Provide the (x, y) coordinate of the cell's center where the given text is located.  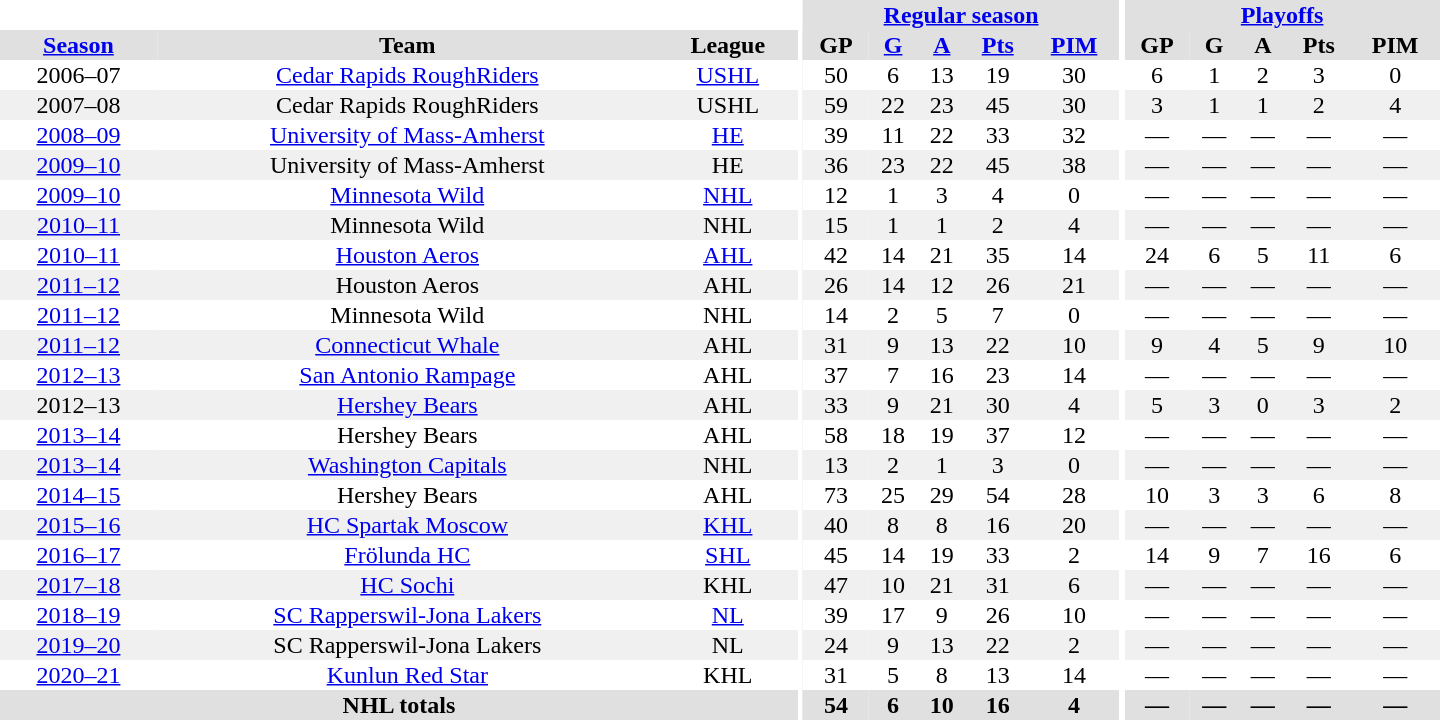
Washington Capitals (408, 465)
2006–07 (78, 75)
59 (836, 105)
25 (894, 495)
Frölunda HC (408, 555)
Playoffs (1282, 15)
HC Sochi (408, 585)
58 (836, 435)
Team (408, 45)
36 (836, 165)
Regular season (961, 15)
Season (78, 45)
18 (894, 435)
42 (836, 255)
NHL totals (399, 705)
28 (1074, 495)
73 (836, 495)
SHL (728, 555)
38 (1074, 165)
15 (836, 225)
Kunlun Red Star (408, 675)
32 (1074, 135)
San Antonio Rampage (408, 375)
2016–17 (78, 555)
2007–08 (78, 105)
2020–21 (78, 675)
29 (942, 495)
2018–19 (78, 615)
35 (998, 255)
Connecticut Whale (408, 345)
50 (836, 75)
2008–09 (78, 135)
2019–20 (78, 645)
2014–15 (78, 495)
20 (1074, 525)
40 (836, 525)
47 (836, 585)
17 (894, 615)
2017–18 (78, 585)
League (728, 45)
HC Spartak Moscow (408, 525)
2015–16 (78, 525)
